Identify which cell holds the provided text, then report its [X, Y] central coordinate. 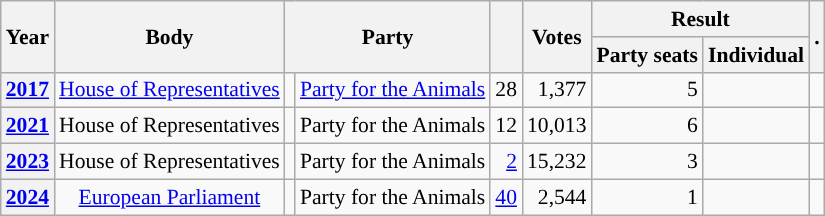
. [817, 36]
Result [700, 19]
40 [506, 197]
2 [506, 162]
28 [506, 90]
12 [506, 126]
Votes [556, 36]
Individual [756, 55]
6 [646, 126]
Body [170, 36]
3 [646, 162]
2017 [28, 90]
1 [646, 197]
2021 [28, 126]
15,232 [556, 162]
Party [388, 36]
Year [28, 36]
5 [646, 90]
Party seats [646, 55]
2024 [28, 197]
2,544 [556, 197]
10,013 [556, 126]
1,377 [556, 90]
2023 [28, 162]
European Parliament [170, 197]
